Locate the cell with the specified text and output its (X, Y) center coordinate. 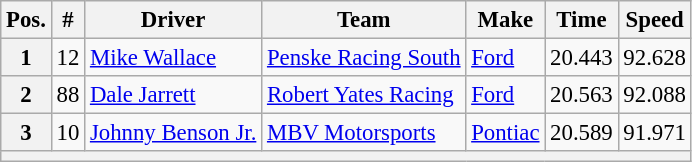
10 (68, 133)
# (68, 20)
Pontiac (506, 133)
Make (506, 20)
92.088 (654, 95)
Robert Yates Racing (364, 95)
Mike Wallace (174, 58)
20.589 (582, 133)
MBV Motorsports (364, 133)
Speed (654, 20)
20.563 (582, 95)
92.628 (654, 58)
Penske Racing South (364, 58)
3 (26, 133)
Time (582, 20)
Team (364, 20)
91.971 (654, 133)
Johnny Benson Jr. (174, 133)
Pos. (26, 20)
Driver (174, 20)
12 (68, 58)
20.443 (582, 58)
88 (68, 95)
Dale Jarrett (174, 95)
2 (26, 95)
1 (26, 58)
